Extract the (X, Y) coordinate from the center of the cell holding the provided text.  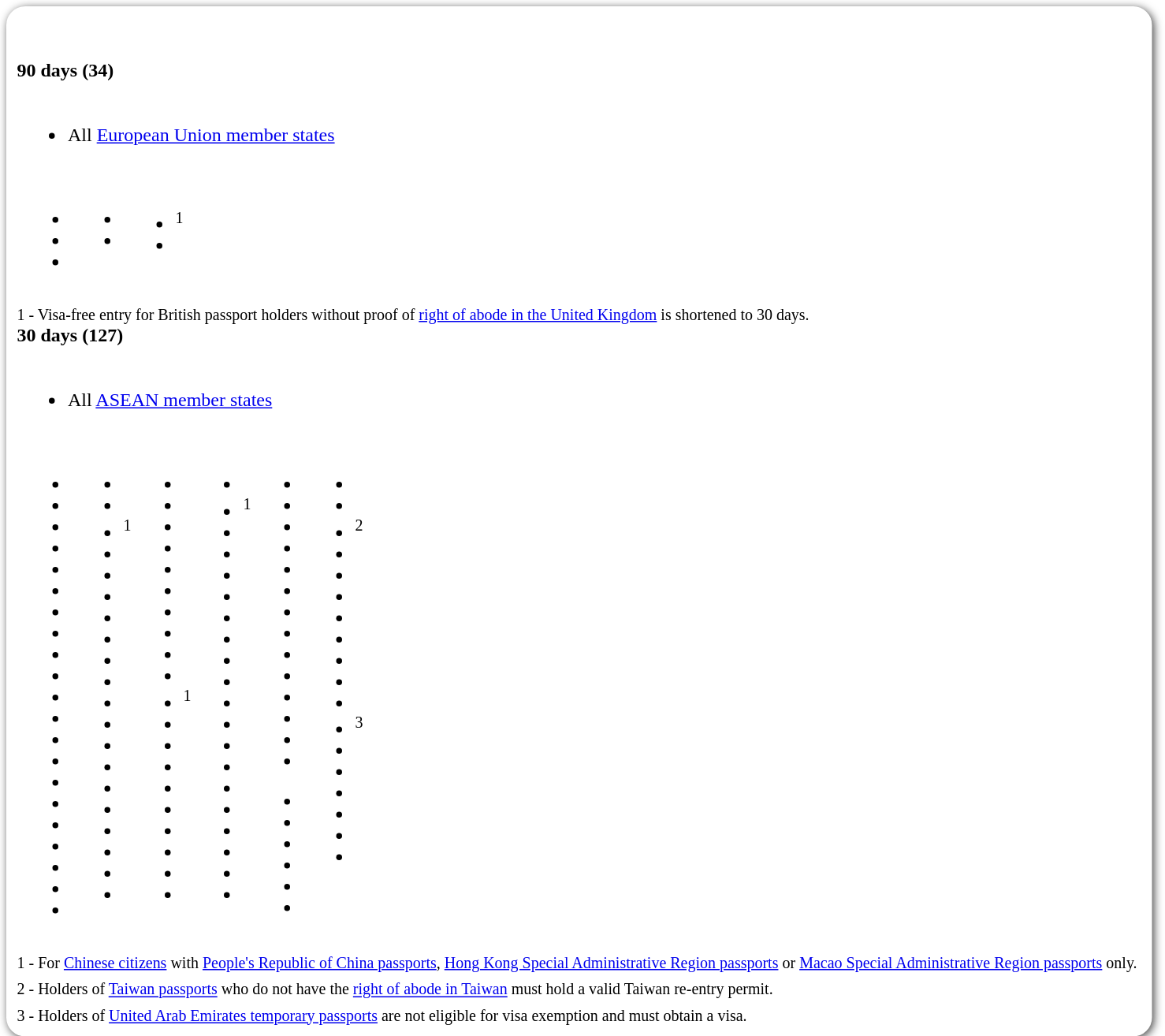
All European Union member states 1 (177, 190)
All ASEAN member states 1 1 1 23 (195, 647)
23 (336, 686)
